Return (X, Y) of the center of cell containing provided text 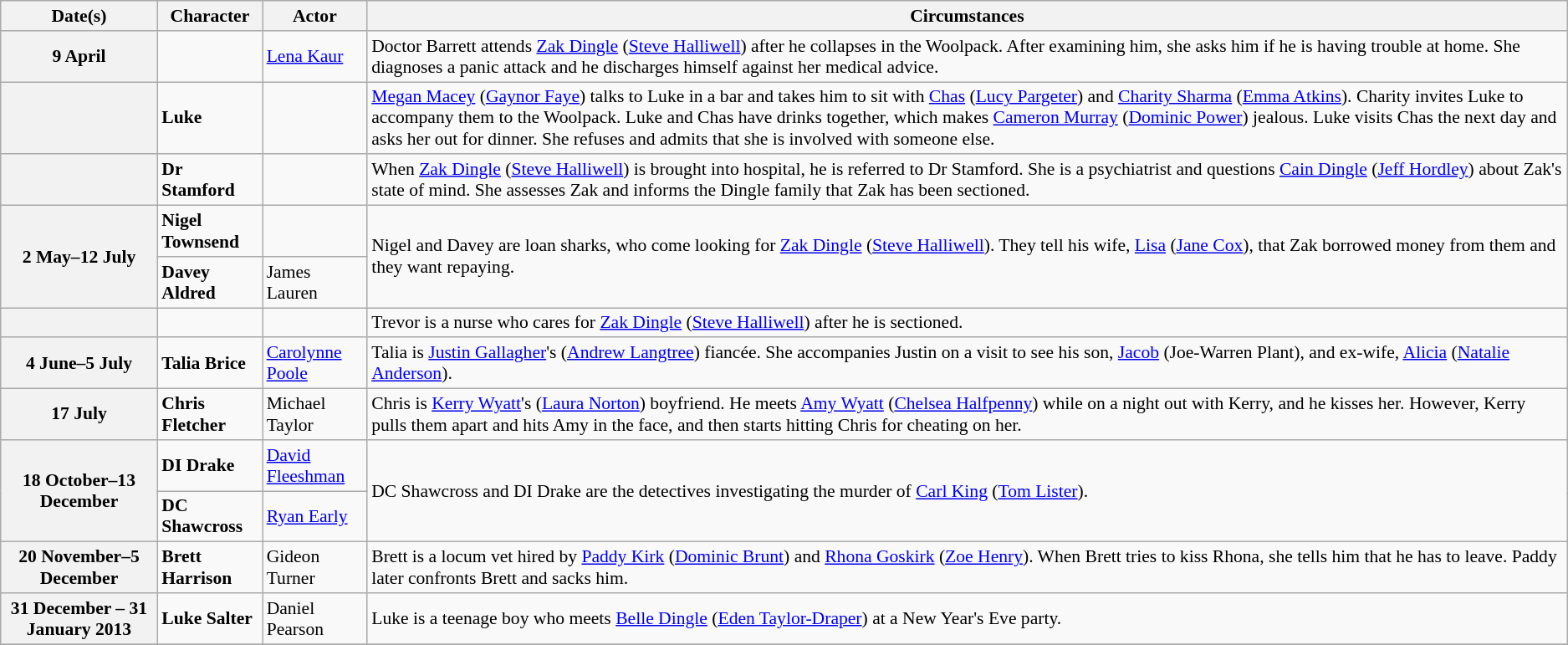
Character (209, 16)
Daniel Pearson (315, 619)
18 October–13 December (79, 491)
2 May–12 July (79, 257)
31 December – 31 January 2013 (79, 619)
Luke is a teenage boy who meets Belle Dingle (Eden Taylor-Draper) at a New Year's Eve party. (967, 619)
Luke (209, 119)
Michael Taylor (315, 415)
James Lauren (315, 283)
Davey Aldred (209, 283)
Chris Fletcher (209, 415)
DC Shawcross and DI Drake are the detectives investigating the murder of Carl King (Tom Lister). (967, 491)
20 November–5 December (79, 567)
Nigel Townsend (209, 231)
DC Shawcross (209, 517)
Luke Salter (209, 619)
Date(s) (79, 16)
9 April (79, 57)
Lena Kaur (315, 57)
Actor (315, 16)
Gideon Turner (315, 567)
Ryan Early (315, 517)
DI Drake (209, 465)
Carolynne Poole (315, 363)
Talia Brice (209, 363)
David Fleeshman (315, 465)
17 July (79, 415)
Trevor is a nurse who cares for Zak Dingle (Steve Halliwell) after he is sectioned. (967, 323)
Dr Stamford (209, 181)
Circumstances (967, 16)
4 June–5 July (79, 363)
Brett Harrison (209, 567)
